For the text-containing cell, return its midpoint in (X, Y) coordinate format. 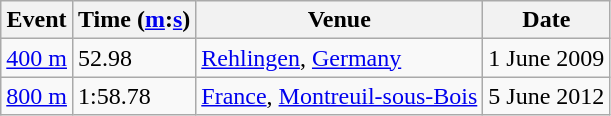
Event (37, 20)
Date (546, 20)
France, Montreuil-sous-Bois (340, 96)
52.98 (134, 58)
5 June 2012 (546, 96)
Time (m:s) (134, 20)
1 June 2009 (546, 58)
800 m (37, 96)
Rehlingen, Germany (340, 58)
Venue (340, 20)
1:58.78 (134, 96)
400 m (37, 58)
